Extract the (x, y) coordinate from the center of the cell holding the provided text.  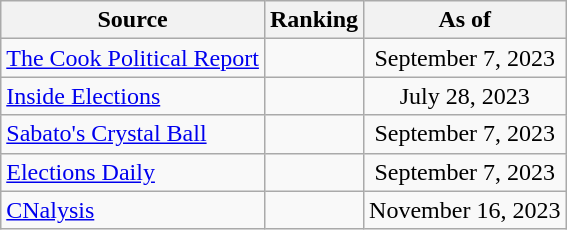
The Cook Political Report (133, 58)
Ranking (314, 20)
Sabato's Crystal Ball (133, 134)
July 28, 2023 (465, 96)
Source (133, 20)
As of (465, 20)
Elections Daily (133, 172)
Inside Elections (133, 96)
November 16, 2023 (465, 210)
CNalysis (133, 210)
